Identify which cell holds the provided text, then report its [x, y] central coordinate. 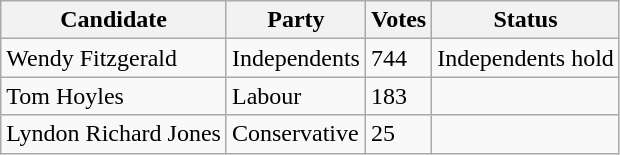
Party [296, 20]
Independents [296, 58]
Conservative [296, 134]
Tom Hoyles [114, 96]
Candidate [114, 20]
183 [398, 96]
Labour [296, 96]
Wendy Fitzgerald [114, 58]
Independents hold [526, 58]
25 [398, 134]
Votes [398, 20]
744 [398, 58]
Status [526, 20]
Lyndon Richard Jones [114, 134]
